Extract the [x, y] coordinate from the center of the cell holding the provided text.  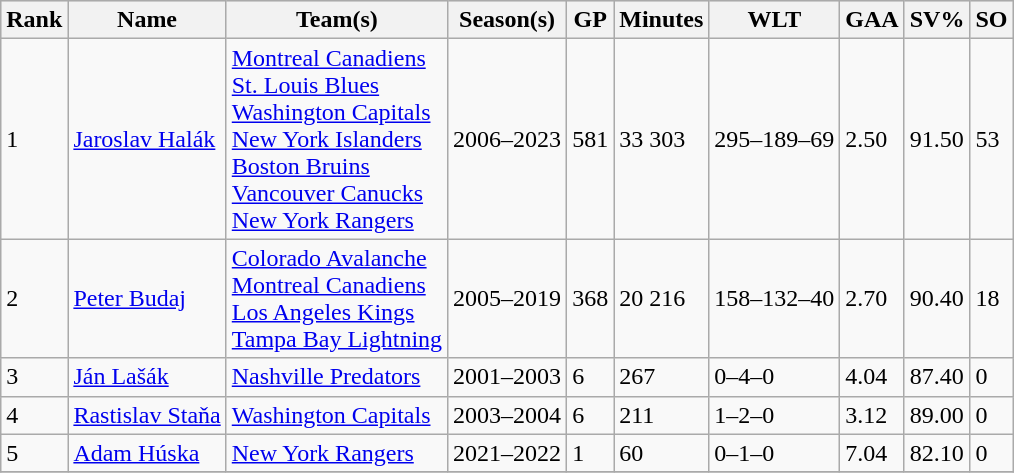
Peter Budaj [147, 298]
2.70 [872, 298]
53 [992, 139]
Jaroslav Halák [147, 139]
2 [34, 298]
Adam Húska [147, 453]
Ján Lašák [147, 377]
4.04 [872, 377]
295–189–69 [774, 139]
267 [662, 377]
0–4–0 [774, 377]
4 [34, 415]
82.10 [937, 453]
WLT [774, 20]
2001–2003 [508, 377]
GP [590, 20]
91.50 [937, 139]
Rank [34, 20]
Washington Capitals [336, 415]
1–2–0 [774, 415]
Nashville Predators [336, 377]
2021–2022 [508, 453]
87.40 [937, 377]
Colorado AvalancheMontreal CanadiensLos Angeles KingsTampa Bay Lightning [336, 298]
60 [662, 453]
Season(s) [508, 20]
20 216 [662, 298]
18 [992, 298]
0–1–0 [774, 453]
GAA [872, 20]
SO [992, 20]
SV% [937, 20]
5 [34, 453]
2005–2019 [508, 298]
2003–2004 [508, 415]
Team(s) [336, 20]
158–132–40 [774, 298]
2006–2023 [508, 139]
90.40 [937, 298]
New York Rangers [336, 453]
33 303 [662, 139]
581 [590, 139]
368 [590, 298]
2.50 [872, 139]
89.00 [937, 415]
Rastislav Staňa [147, 415]
Name [147, 20]
7.04 [872, 453]
Montreal CanadiensSt. Louis BluesWashington CapitalsNew York IslandersBoston BruinsVancouver CanucksNew York Rangers [336, 139]
211 [662, 415]
Minutes [662, 20]
3 [34, 377]
3.12 [872, 415]
